From the cell containing the given text, extract its center point as [x, y] coordinate. 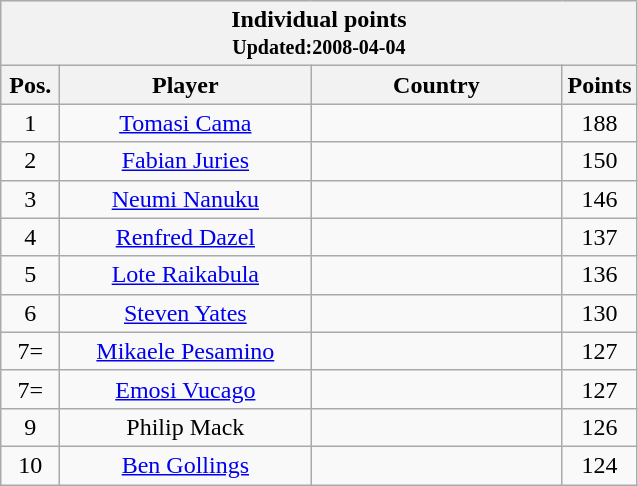
Pos. [30, 85]
130 [600, 313]
Emosi Vucago [186, 389]
2 [30, 161]
Neumi Nanuku [186, 199]
1 [30, 123]
Ben Gollings [186, 465]
126 [600, 427]
Tomasi Cama [186, 123]
Points [600, 85]
Individual points Updated:2008-04-04 [319, 34]
Philip Mack [186, 427]
Country [436, 85]
Player [186, 85]
10 [30, 465]
137 [600, 237]
3 [30, 199]
124 [600, 465]
Mikaele Pesamino [186, 351]
Steven Yates [186, 313]
4 [30, 237]
5 [30, 275]
150 [600, 161]
136 [600, 275]
146 [600, 199]
9 [30, 427]
Lote Raikabula [186, 275]
Fabian Juries [186, 161]
Renfred Dazel [186, 237]
6 [30, 313]
188 [600, 123]
